For the text-containing cell, return its midpoint in [x, y] coordinate format. 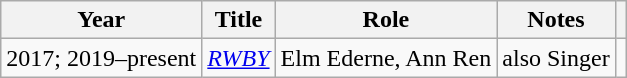
Notes [556, 20]
2017; 2019–present [102, 58]
Year [102, 20]
RWBY [238, 58]
also Singer [556, 58]
Role [386, 20]
Title [238, 20]
Elm Ederne, Ann Ren [386, 58]
